Determine the [x, y] coordinate at the center of the cell enclosing the given text.  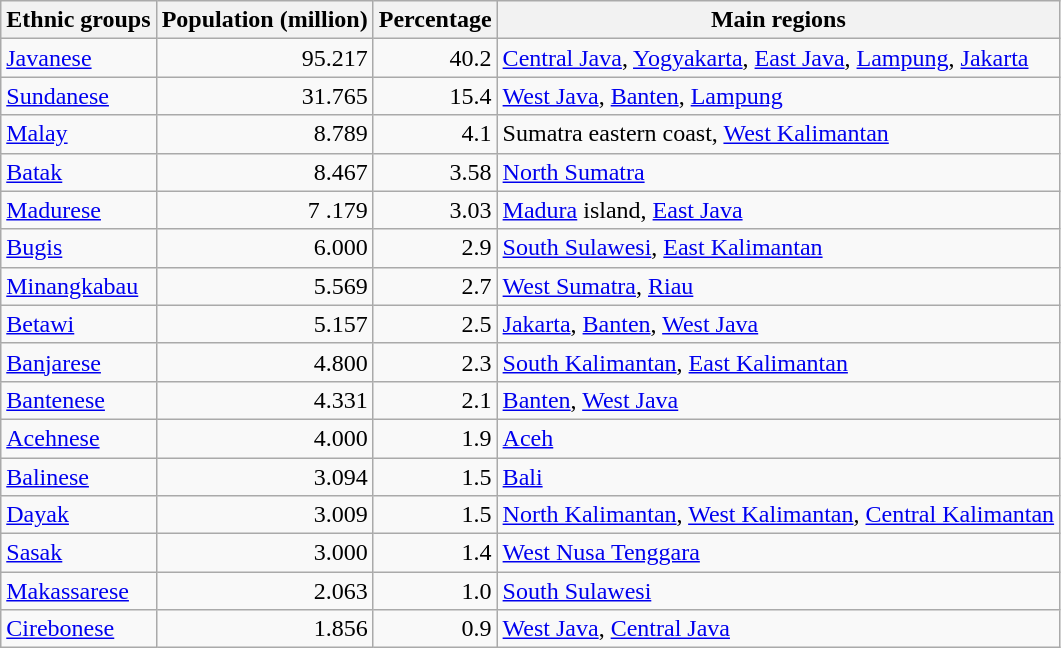
2.3 [435, 362]
Malay [78, 134]
Banten, West Java [778, 400]
Dayak [78, 515]
Cirebonese [78, 629]
Sumatra eastern coast, West Kalimantan [778, 134]
2.9 [435, 248]
15.4 [435, 96]
2.5 [435, 324]
Balinese [78, 477]
Main regions [778, 20]
North Sumatra [778, 172]
West Java, Banten, Lampung [778, 96]
Javanese [78, 58]
1.4 [435, 553]
Acehnese [78, 438]
West Java, Central Java [778, 629]
Batak [78, 172]
Bantenese [78, 400]
Madurese [78, 210]
Population (million) [264, 20]
5.157 [264, 324]
Percentage [435, 20]
4.800 [264, 362]
3.094 [264, 477]
40.2 [435, 58]
8.467 [264, 172]
3.58 [435, 172]
Makassarese [78, 591]
8.789 [264, 134]
7 .179 [264, 210]
1.856 [264, 629]
West Nusa Tenggara [778, 553]
2.1 [435, 400]
Banjarese [78, 362]
1.0 [435, 591]
1.9 [435, 438]
2.063 [264, 591]
3.000 [264, 553]
Aceh [778, 438]
South Sulawesi [778, 591]
0.9 [435, 629]
4.000 [264, 438]
95.217 [264, 58]
5.569 [264, 286]
4.331 [264, 400]
Jakarta, Banten, West Java [778, 324]
North Kalimantan, West Kalimantan, Central Kalimantan [778, 515]
31.765 [264, 96]
South Kalimantan, East Kalimantan [778, 362]
Ethnic groups [78, 20]
Bugis [78, 248]
Central Java, Yogyakarta, East Java, Lampung, Jakarta [778, 58]
Madura island, East Java [778, 210]
Betawi [78, 324]
West Sumatra, Riau [778, 286]
6.000 [264, 248]
Bali [778, 477]
Minangkabau [78, 286]
South Sulawesi, East Kalimantan [778, 248]
2.7 [435, 286]
Sasak [78, 553]
3.03 [435, 210]
3.009 [264, 515]
Sundanese [78, 96]
4.1 [435, 134]
